From the cell containing the given text, extract its center point as (x, y) coordinate. 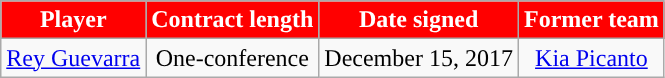
Contract length (232, 20)
Player (74, 20)
December 15, 2017 (419, 58)
Kia Picanto (591, 58)
Date signed (419, 20)
One-conference (232, 58)
Rey Guevarra (74, 58)
Former team (591, 20)
